Return the [X, Y] coordinate for the center point of the cell that contains the specified text.  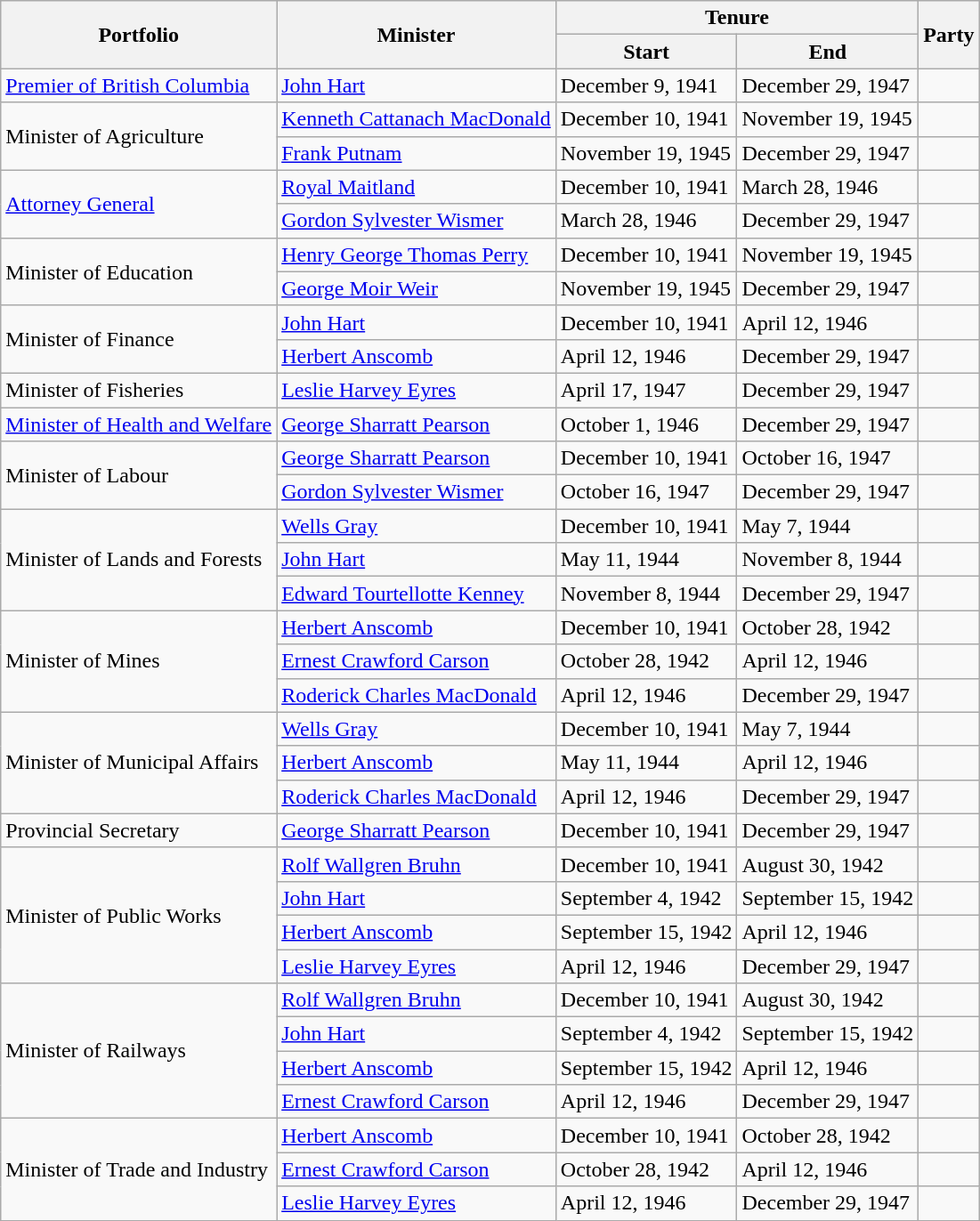
End [828, 52]
Minister of Agriculture [139, 136]
Frank Putnam [417, 153]
Kenneth Cattanach MacDonald [417, 119]
Party [949, 35]
George Moir Weir [417, 288]
Attorney General [139, 204]
Minister of Fisheries [139, 390]
Provincial Secretary [139, 830]
April 17, 1947 [646, 390]
Henry George Thomas Perry [417, 255]
Edward Tourtellotte Kenney [417, 594]
Minister of Lands and Forests [139, 560]
Start [646, 52]
Minister of Municipal Affairs [139, 763]
Minister of Public Works [139, 915]
Premier of British Columbia [139, 85]
Tenure [737, 18]
Minister of Trade and Industry [139, 1169]
Minister of Railways [139, 1051]
Minister of Education [139, 271]
Royal Maitland [417, 187]
Minister of Health and Welfare [139, 425]
Minister of Finance [139, 339]
Minister of Labour [139, 475]
Minister of Mines [139, 661]
October 1, 1946 [646, 425]
Portfolio [139, 35]
Minister [417, 35]
December 9, 1941 [646, 85]
